Extract the [X, Y] coordinate from the center of the cell holding the provided text.  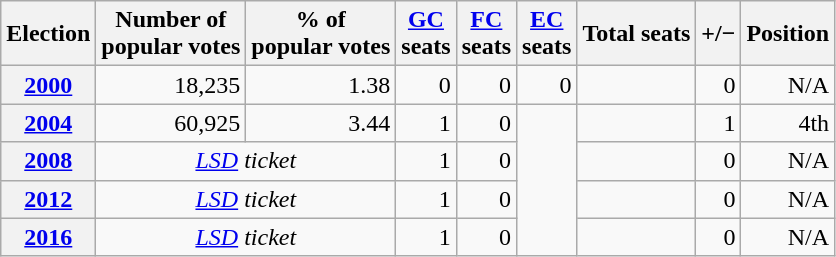
FCseats [486, 34]
% ofpopular votes [321, 34]
+/− [718, 34]
GCseats [426, 34]
Election [48, 34]
Position [788, 34]
1.38 [321, 85]
4th [788, 123]
Number ofpopular votes [171, 34]
2012 [48, 199]
Total seats [636, 34]
ECseats [547, 34]
18,235 [171, 85]
2004 [48, 123]
2000 [48, 85]
2016 [48, 237]
3.44 [321, 123]
60,925 [171, 123]
2008 [48, 161]
